Detect which cell encompasses the target text, then output its [x, y] center coordinate. 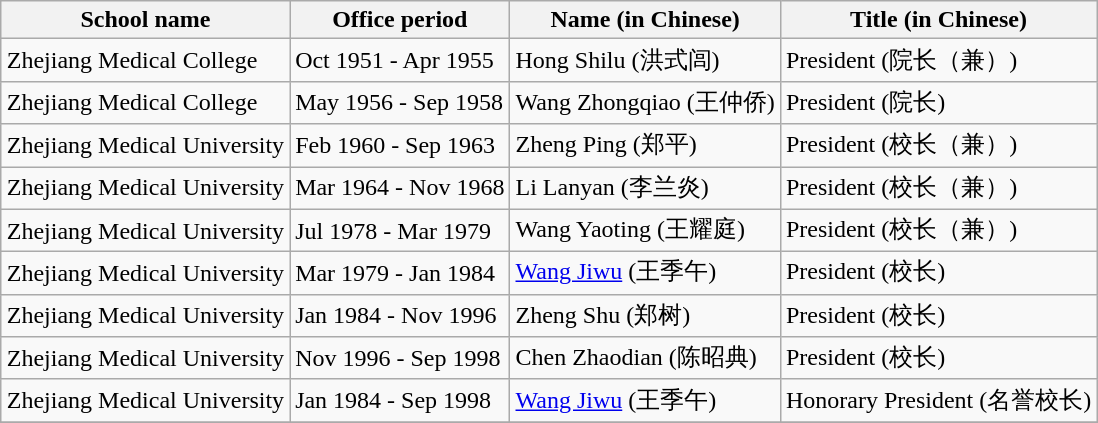
Jul 1978 - Mar 1979 [400, 230]
Title (in Chinese) [938, 20]
President (院长（兼）) [938, 60]
Nov 1996 - Sep 1998 [400, 358]
Jan 1984 - Sep 1998 [400, 400]
School name [145, 20]
President (院长) [938, 102]
Hong Shilu (洪式闾) [645, 60]
Mar 1979 - Jan 1984 [400, 274]
Zheng Shu (郑树) [645, 316]
Honorary President (名誉校长) [938, 400]
Jan 1984 - Nov 1996 [400, 316]
Name (in Chinese) [645, 20]
Feb 1960 - Sep 1963 [400, 146]
Mar 1964 - Nov 1968 [400, 188]
May 1956 - Sep 1958 [400, 102]
Li Lanyan (李兰炎) [645, 188]
Zheng Ping (郑平) [645, 146]
Wang Yaoting (王耀庭) [645, 230]
Office period [400, 20]
Oct 1951 - Apr 1955 [400, 60]
Chen Zhaodian (陈昭典) [645, 358]
Wang Zhongqiao (王仲侨) [645, 102]
